Identify which cell holds the provided text, then report its [x, y] central coordinate. 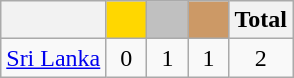
2 [261, 58]
Total [261, 20]
0 [126, 58]
Sri Lanka [54, 58]
